Scan for the cell matching the given text and deliver its [X, Y] coordinate at center. 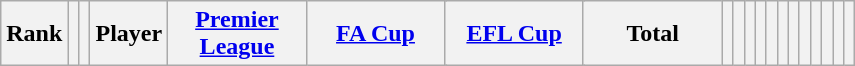
Total [652, 34]
Premier League [238, 34]
Player [129, 34]
FA Cup [376, 34]
EFL Cup [514, 34]
Rank [34, 34]
